Capture the cell that displays the provided text and extract its [X, Y] central coordinate. 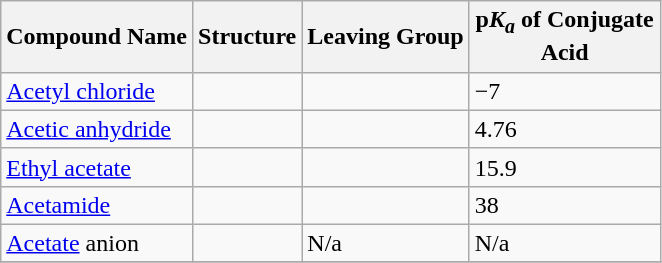
Leaving Group [386, 36]
Acetyl chloride [97, 91]
Acetamide [97, 205]
Compound Name [97, 36]
Ethyl acetate [97, 167]
15.9 [564, 167]
4.76 [564, 129]
Structure [248, 36]
Acetic anhydride [97, 129]
pKa of Conjugate Acid [564, 36]
−7 [564, 91]
Acetate anion [97, 243]
38 [564, 205]
